Find where the given text appears and provide that cell's center as (x, y) coordinate. 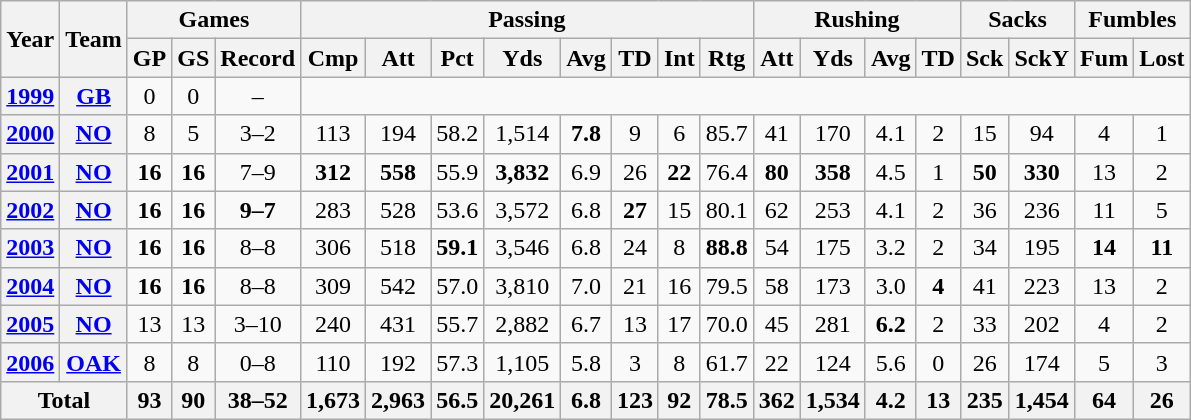
55.7 (458, 324)
62 (776, 210)
24 (634, 248)
7–9 (258, 172)
Record (258, 58)
195 (1042, 248)
192 (398, 362)
4.5 (890, 172)
6 (679, 134)
1,534 (832, 400)
124 (832, 362)
Int (679, 58)
1,514 (522, 134)
283 (334, 210)
236 (1042, 210)
Fumbles (1132, 20)
Sck (984, 58)
50 (984, 172)
57.0 (458, 286)
1,673 (334, 400)
76.4 (726, 172)
64 (1104, 400)
3.0 (890, 286)
281 (832, 324)
59.1 (458, 248)
17 (679, 324)
2004 (30, 286)
3,572 (522, 210)
93 (149, 400)
27 (634, 210)
85.7 (726, 134)
Fum (1104, 58)
53.6 (458, 210)
Sacks (1017, 20)
3–2 (258, 134)
GB (94, 96)
20,261 (522, 400)
80 (776, 172)
175 (832, 248)
57.3 (458, 362)
2,963 (398, 400)
1999 (30, 96)
34 (984, 248)
61.7 (726, 362)
174 (1042, 362)
Pct (458, 58)
253 (832, 210)
45 (776, 324)
2005 (30, 324)
OAK (94, 362)
Team (94, 39)
90 (194, 400)
58 (776, 286)
33 (984, 324)
Rtg (726, 58)
3–10 (258, 324)
362 (776, 400)
79.5 (726, 286)
223 (1042, 286)
Total (64, 400)
202 (1042, 324)
54 (776, 248)
9 (634, 134)
110 (334, 362)
94 (1042, 134)
88.8 (726, 248)
3.2 (890, 248)
312 (334, 172)
GS (194, 58)
2003 (30, 248)
358 (832, 172)
1,105 (522, 362)
1,454 (1042, 400)
558 (398, 172)
0–8 (258, 362)
2006 (30, 362)
14 (1104, 248)
240 (334, 324)
2002 (30, 210)
2000 (30, 134)
78.5 (726, 400)
3,832 (522, 172)
431 (398, 324)
7.0 (586, 286)
– (258, 96)
3,546 (522, 248)
6.7 (586, 324)
80.1 (726, 210)
58.2 (458, 134)
Passing (528, 20)
173 (832, 286)
5.8 (586, 362)
5.6 (890, 362)
36 (984, 210)
170 (832, 134)
70.0 (726, 324)
92 (679, 400)
4.2 (890, 400)
56.5 (458, 400)
2,882 (522, 324)
55.9 (458, 172)
528 (398, 210)
Games (214, 20)
Year (30, 39)
2001 (30, 172)
235 (984, 400)
Cmp (334, 58)
306 (334, 248)
38–52 (258, 400)
3,810 (522, 286)
309 (334, 286)
194 (398, 134)
21 (634, 286)
7.8 (586, 134)
113 (334, 134)
SckY (1042, 58)
518 (398, 248)
GP (149, 58)
Rushing (856, 20)
542 (398, 286)
9–7 (258, 210)
6.2 (890, 324)
123 (634, 400)
6.9 (586, 172)
330 (1042, 172)
Lost (1162, 58)
